Provide the [X, Y] coordinate of the cell's center where the given text is located.  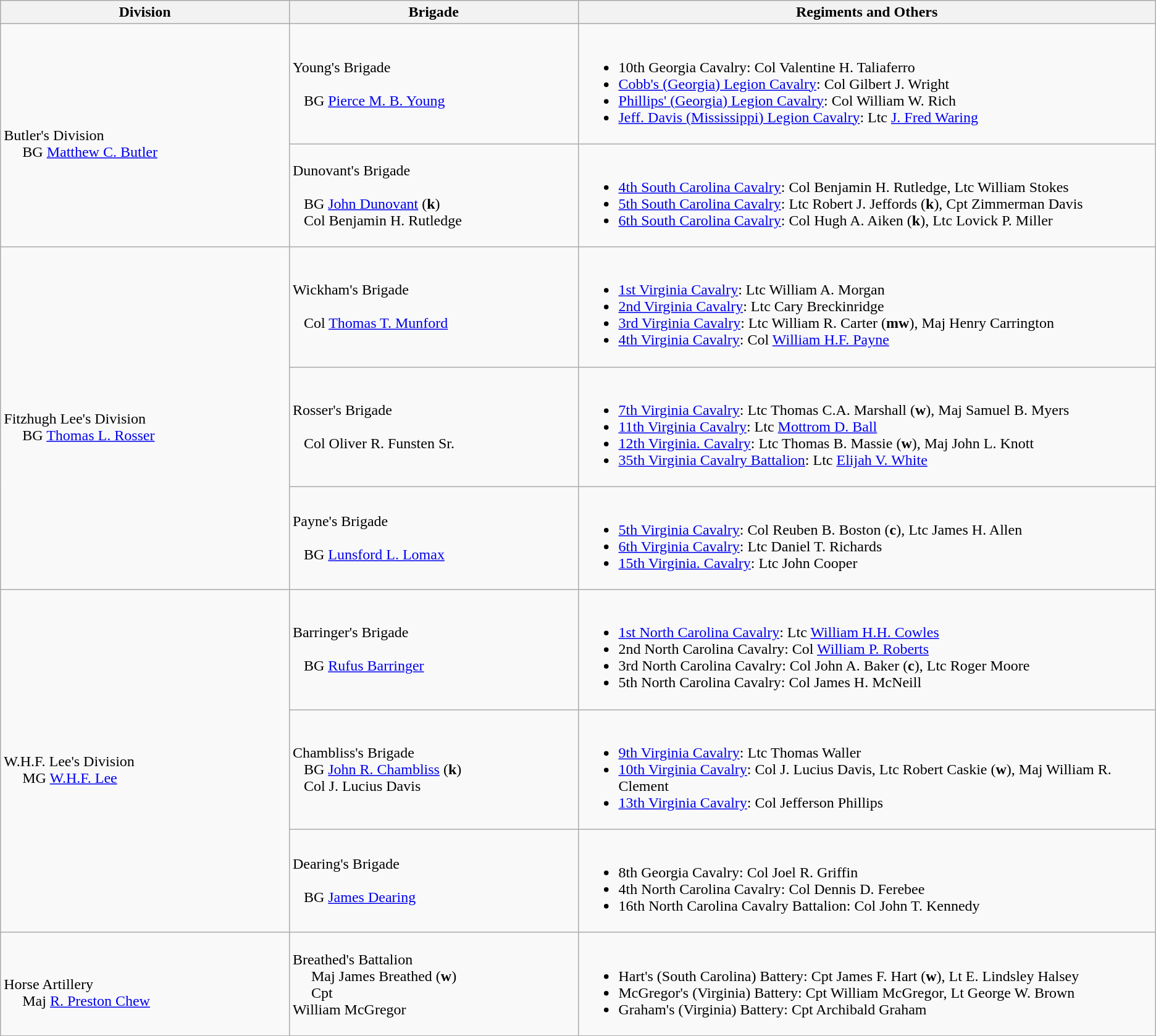
Breathed's Battalion Maj James Breathed (w) CptWilliam McGregor [433, 984]
Wickham's Brigade Col Thomas T. Munford [433, 307]
Horse Artillery Maj R. Preston Chew [145, 984]
Young's Brigade BG Pierce M. B. Young [433, 84]
Dunovant's Brigade BG John Dunovant (k) Col Benjamin H. Rutledge [433, 195]
Barringer's Brigade BG Rufus Barringer [433, 650]
8th Georgia Cavalry: Col Joel R. Griffin4th North Carolina Cavalry: Col Dennis D. Ferebee16th North Carolina Cavalry Battalion: Col John T. Kennedy [867, 880]
Chambliss's Brigade BG John R. Chambliss (k) Col J. Lucius Davis [433, 769]
Payne's Brigade BG Lunsford L. Lomax [433, 538]
Dearing's Brigade BG James Dearing [433, 880]
Division [145, 12]
Fitzhugh Lee's Division BG Thomas L. Rosser [145, 419]
Brigade [433, 12]
Butler's Division BG Matthew C. Butler [145, 136]
5th Virginia Cavalry: Col Reuben B. Boston (c), Ltc James H. Allen6th Virginia Cavalry: Ltc Daniel T. Richards15th Virginia. Cavalry: Ltc John Cooper [867, 538]
Rosser's Brigade Col Oliver R. Funsten Sr. [433, 427]
W.H.F. Lee's Division MG W.H.F. Lee [145, 761]
Regiments and Others [867, 12]
